Find where the given text appears and provide that cell's center as [x, y] coordinate. 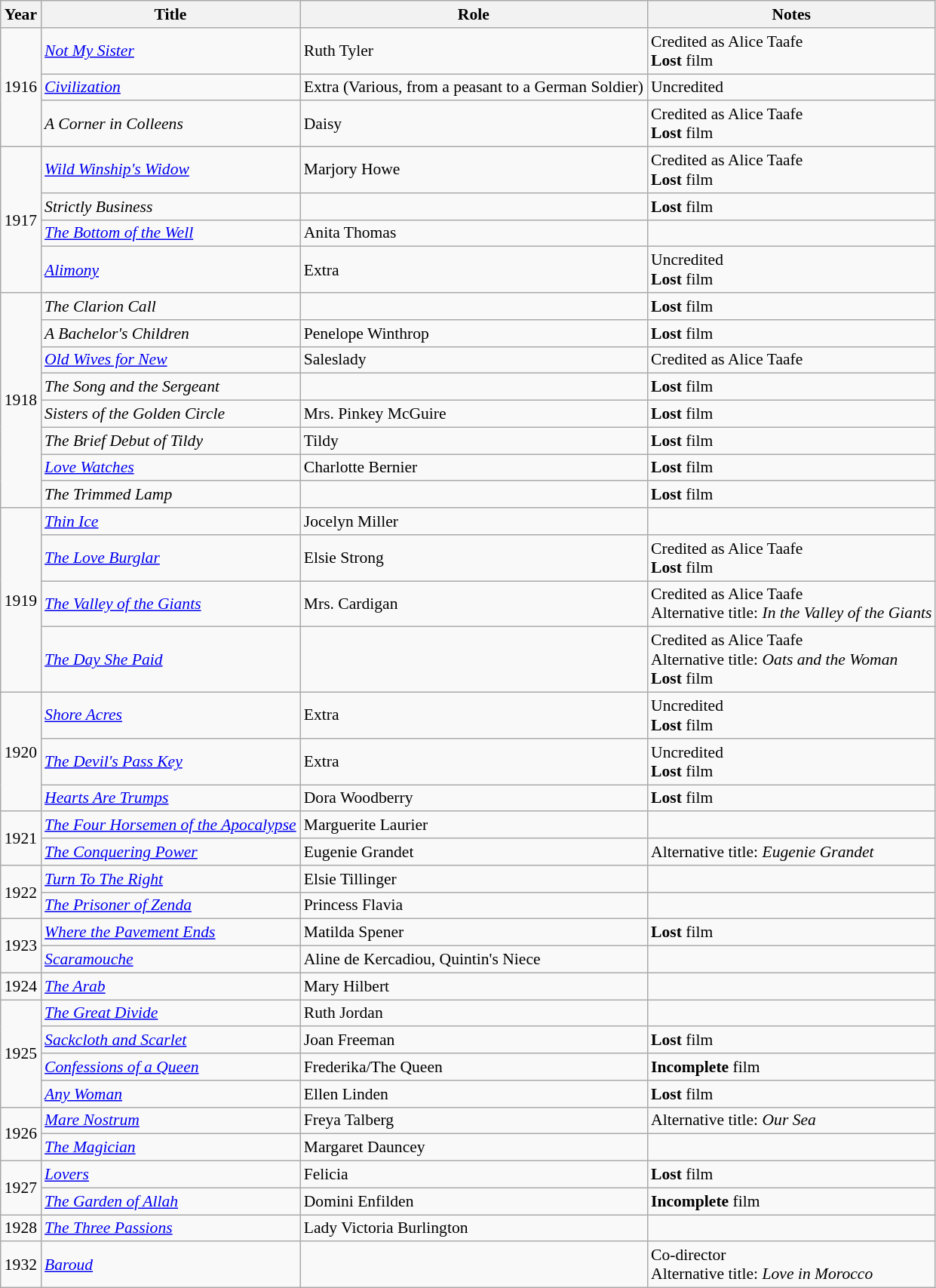
1921 [21, 839]
Margaret Dauncey [474, 1148]
The Arab [170, 986]
Marjory Howe [474, 171]
1923 [21, 946]
Elsie Strong [474, 558]
Year [21, 14]
The Valley of the Giants [170, 604]
UncreditedLost film [791, 270]
Mrs. Pinkey McGuire [474, 414]
Dora Woodberry [474, 798]
Ruth Tyler [474, 51]
The Bottom of the Well [170, 233]
1916 [21, 88]
Uncredited [791, 88]
The Trimmed Lamp [170, 495]
Frederika/The Queen [474, 1067]
Any Woman [170, 1094]
The Conquering Power [170, 852]
The Magician [170, 1148]
The Great Divide [170, 1013]
Not My Sister [170, 51]
The Song and the Sergeant [170, 387]
Mary Hilbert [474, 986]
Aline de Kercadiou, Quintin's Niece [474, 960]
Confessions of a Queen [170, 1067]
Ruth Jordan [474, 1013]
Thin Ice [170, 521]
Credited as Alice TaafeAlternative title: In the Valley of the Giants [791, 604]
1925 [21, 1053]
1920 [21, 752]
The Garden of Allah [170, 1201]
A Bachelor's Children [170, 334]
Domini Enfilden [474, 1201]
Charlotte Bernier [474, 468]
Alternative title: Eugenie Grandet [791, 852]
Baroud [170, 1265]
The Devil's Pass Key [170, 762]
Alimony [170, 270]
1918 [21, 400]
Alternative title: Our Sea [791, 1120]
Joan Freeman [474, 1041]
Credited as Alice TaafeAlternative title: Oats and the Woman Lost film [791, 659]
A Corner in Colleens [170, 124]
Ellen Linden [474, 1094]
The Brief Debut of Tildy [170, 441]
Saleslady [474, 360]
Eugenie Grandet [474, 852]
Where the Pavement Ends [170, 933]
Mare Nostrum [170, 1120]
Tildy [474, 441]
1926 [21, 1133]
1919 [21, 600]
Shore Acres [170, 715]
Title [170, 14]
Lady Victoria Burlington [474, 1228]
Sackcloth and Scarlet [170, 1041]
1922 [21, 892]
Freya Talberg [474, 1120]
Scaramouche [170, 960]
Mrs. Cardigan [474, 604]
The Day She Paid [170, 659]
Old Wives for New [170, 360]
Matilda Spener [474, 933]
The Love Burglar [170, 558]
Notes [791, 14]
1927 [21, 1188]
The Four Horsemen of the Apocalypse [170, 825]
1932 [21, 1265]
Anita Thomas [474, 233]
1917 [21, 220]
Wild Winship's Widow [170, 171]
Sisters of the Golden Circle [170, 414]
The Clarion Call [170, 306]
Jocelyn Miller [474, 521]
The Prisoner of Zenda [170, 905]
Hearts Are Trumps [170, 798]
1928 [21, 1228]
Marguerite Laurier [474, 825]
Elsie Tillinger [474, 879]
Role [474, 14]
Daisy [474, 124]
Credited as Alice Taafe Lost film [791, 558]
Princess Flavia [474, 905]
Felicia [474, 1175]
Strictly Business [170, 207]
The Three Passions [170, 1228]
Love Watches [170, 468]
Extra (Various, from a peasant to a German Soldier) [474, 88]
Civilization [170, 88]
Credited as Alice Taafe [791, 360]
Lovers [170, 1175]
Turn To The Right [170, 879]
1924 [21, 986]
Co-directorAlternative title: Love in Morocco [791, 1265]
Penelope Winthrop [474, 334]
